Provide the [x, y] coordinate of the cell's center where the given text is located.  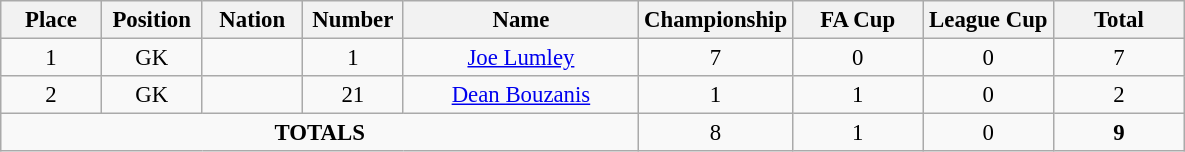
Place [52, 20]
Number [354, 20]
Nation [252, 20]
Championship [716, 20]
Joe Lumley [521, 58]
Name [521, 20]
8 [716, 133]
21 [354, 95]
9 [1120, 133]
Position [152, 20]
League Cup [988, 20]
TOTALS [320, 133]
FA Cup [858, 20]
Total [1120, 20]
Dean Bouzanis [521, 95]
